From the cell containing the given text, extract its center point as [x, y] coordinate. 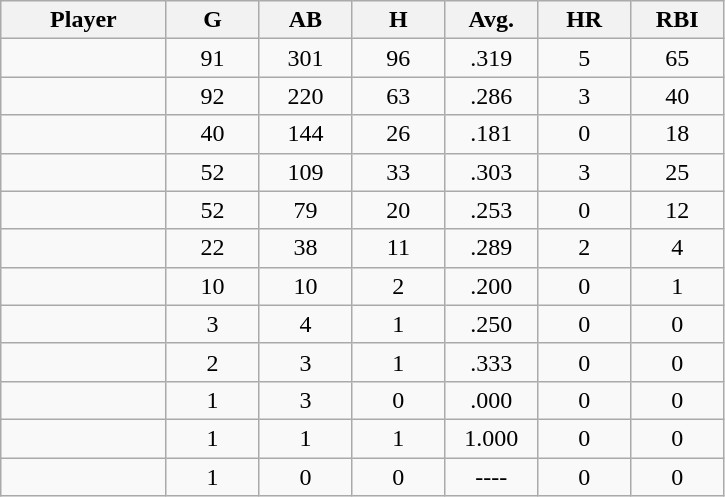
38 [306, 248]
33 [398, 172]
26 [398, 134]
79 [306, 210]
144 [306, 134]
301 [306, 58]
.319 [492, 58]
.333 [492, 362]
RBI [678, 20]
.200 [492, 286]
H [398, 20]
22 [212, 248]
20 [398, 210]
.289 [492, 248]
18 [678, 134]
.303 [492, 172]
25 [678, 172]
.253 [492, 210]
Avg. [492, 20]
63 [398, 96]
109 [306, 172]
92 [212, 96]
G [212, 20]
91 [212, 58]
12 [678, 210]
220 [306, 96]
---- [492, 477]
.286 [492, 96]
.000 [492, 400]
5 [584, 58]
96 [398, 58]
AB [306, 20]
.181 [492, 134]
1.000 [492, 438]
.250 [492, 324]
Player [84, 20]
11 [398, 248]
HR [584, 20]
65 [678, 58]
